Locate the cell with the specified text and output its (x, y) center coordinate. 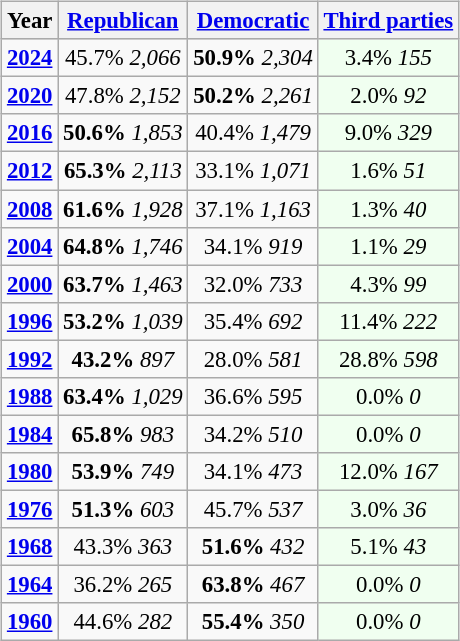
35.4% 692 (253, 321)
43.3% 363 (123, 547)
33.1% 1,071 (253, 171)
1980 (30, 472)
36.6% 595 (253, 396)
28.0% 581 (253, 359)
1.6% 51 (388, 171)
3.4% 155 (388, 58)
5.1% 43 (388, 547)
55.4% 350 (253, 622)
2000 (30, 284)
Third parties (388, 21)
2012 (30, 171)
Republican (123, 21)
2020 (30, 96)
34.1% 473 (253, 472)
61.6% 1,928 (123, 209)
47.8% 2,152 (123, 96)
1964 (30, 584)
1960 (30, 622)
63.4% 1,029 (123, 396)
51.3% 603 (123, 509)
Year (30, 21)
65.3% 2,113 (123, 171)
4.3% 99 (388, 284)
37.1% 1,163 (253, 209)
1984 (30, 434)
43.2% 897 (123, 359)
2024 (30, 58)
1992 (30, 359)
1988 (30, 396)
1.1% 29 (388, 246)
3.0% 36 (388, 509)
50.9% 2,304 (253, 58)
Democratic (253, 21)
36.2% 265 (123, 584)
53.9% 749 (123, 472)
50.6% 1,853 (123, 133)
2004 (30, 246)
65.8% 983 (123, 434)
44.6% 282 (123, 622)
2.0% 92 (388, 96)
2016 (30, 133)
9.0% 329 (388, 133)
64.8% 1,746 (123, 246)
11.4% 222 (388, 321)
1976 (30, 509)
45.7% 537 (253, 509)
1968 (30, 547)
28.8% 598 (388, 359)
1.3% 40 (388, 209)
63.8% 467 (253, 584)
50.2% 2,261 (253, 96)
34.2% 510 (253, 434)
40.4% 1,479 (253, 133)
51.6% 432 (253, 547)
32.0% 733 (253, 284)
2008 (30, 209)
53.2% 1,039 (123, 321)
63.7% 1,463 (123, 284)
45.7% 2,066 (123, 58)
12.0% 167 (388, 472)
34.1% 919 (253, 246)
1996 (30, 321)
